Search for the cell housing the specified text and yield its [x, y] center coordinate. 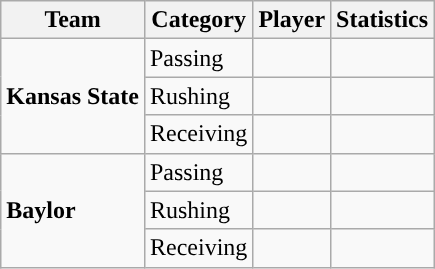
Category [198, 20]
Kansas State [73, 96]
Baylor [73, 210]
Statistics [382, 20]
Player [292, 20]
Team [73, 20]
